Output the [X, Y] coordinate of the center of the cell containing the given text.  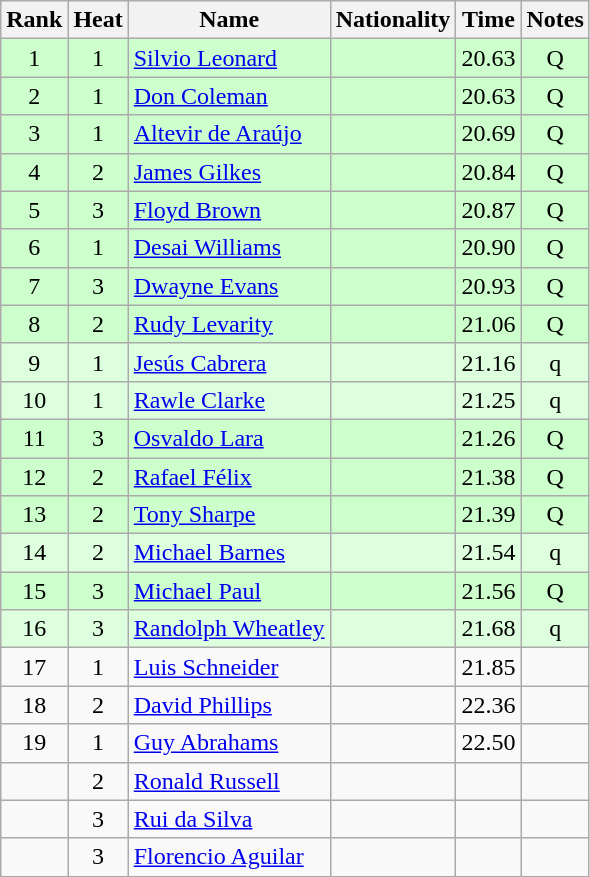
Tony Sharpe [229, 515]
5 [34, 210]
21.26 [488, 438]
20.90 [488, 248]
Don Coleman [229, 96]
20.87 [488, 210]
Nationality [393, 20]
Heat [98, 20]
6 [34, 248]
10 [34, 400]
4 [34, 172]
13 [34, 515]
8 [34, 324]
Time [488, 20]
15 [34, 591]
12 [34, 477]
7 [34, 286]
Michael Paul [229, 591]
21.85 [488, 667]
Osvaldo Lara [229, 438]
Jesús Cabrera [229, 362]
Notes [555, 20]
21.38 [488, 477]
18 [34, 705]
Guy Abrahams [229, 743]
21.16 [488, 362]
Randolph Wheatley [229, 629]
20.93 [488, 286]
Rui da Silva [229, 819]
20.69 [488, 134]
21.25 [488, 400]
Rawle Clarke [229, 400]
22.36 [488, 705]
21.39 [488, 515]
16 [34, 629]
Rudy Levarity [229, 324]
17 [34, 667]
Florencio Aguilar [229, 857]
Michael Barnes [229, 553]
Ronald Russell [229, 781]
21.68 [488, 629]
David Phillips [229, 705]
19 [34, 743]
Rafael Félix [229, 477]
Luis Schneider [229, 667]
20.84 [488, 172]
Dwayne Evans [229, 286]
21.06 [488, 324]
Altevir de Araújo [229, 134]
Floyd Brown [229, 210]
Desai Williams [229, 248]
22.50 [488, 743]
Silvio Leonard [229, 58]
Name [229, 20]
James Gilkes [229, 172]
21.56 [488, 591]
Rank [34, 20]
14 [34, 553]
21.54 [488, 553]
11 [34, 438]
9 [34, 362]
